Output the (X, Y) coordinate of the center of the cell containing the given text.  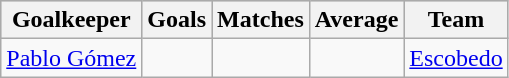
Escobedo (456, 58)
Pablo Gómez (72, 58)
Goalkeeper (72, 20)
Matches (261, 20)
Goals (177, 20)
Average (356, 20)
Team (456, 20)
